Return the (X, Y) coordinate for the center point of the cell that contains the specified text.  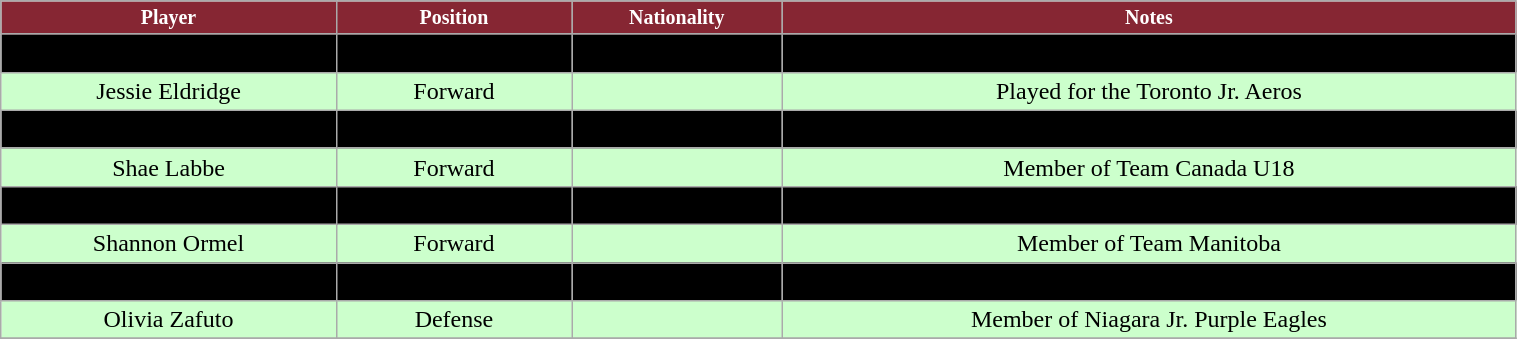
Bailey Larson (168, 205)
Shannon Ormel (168, 244)
Member of Team Manitoba (1149, 244)
Shae Labbe (168, 167)
Played for the Toronto Jr. Aeros (1149, 91)
Attended Shattuck-St. Mary's (1149, 53)
Olivia Zafuto (168, 320)
Player (168, 18)
Played with Team Ontario (1149, 282)
Position (454, 18)
Chelsea Jacques (168, 129)
Member of Team Canada U18 (1149, 167)
Former member of Team USA U18 (1149, 205)
Jessie Eldridge (168, 91)
Member of Niagara Jr. Purple Eagles (1149, 320)
Nationality (677, 18)
Julia Vandyk (168, 282)
Notes (1149, 18)
Megan DuBois (168, 53)
Member of Madison Capitals (1149, 129)
